For the text-containing cell, return its midpoint in [x, y] coordinate format. 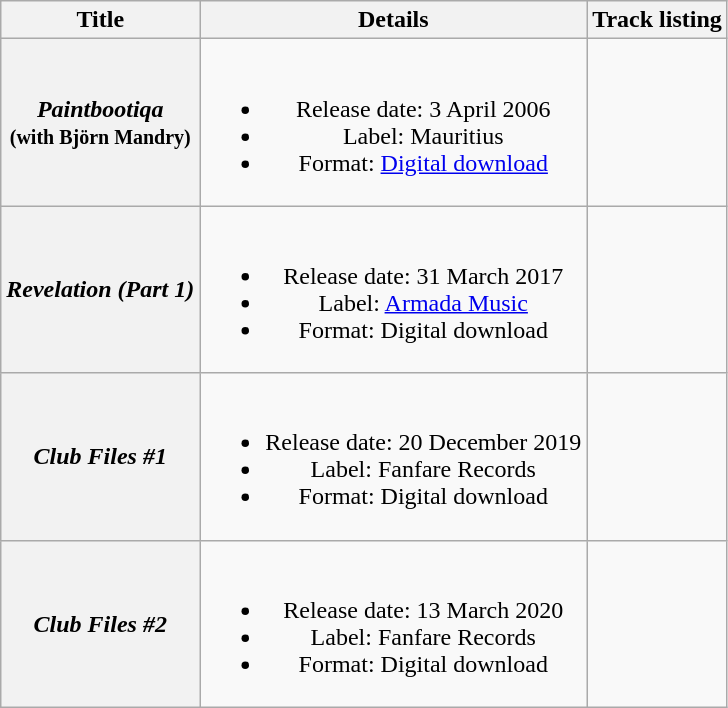
Details [394, 20]
Paintbootiqa (with Björn Mandry) [100, 122]
Release date: 20 December 2019Label: Fanfare RecordsFormat: Digital download [394, 456]
Revelation (Part 1) [100, 290]
Release date: 3 April 2006Label: MauritiusFormat: Digital download [394, 122]
Release date: 13 March 2020Label: Fanfare RecordsFormat: Digital download [394, 624]
Track listing [658, 20]
Release date: 31 March 2017Label: Armada MusicFormat: Digital download [394, 290]
Title [100, 20]
Club Files #2 [100, 624]
Club Files #1 [100, 456]
